Output the [X, Y] coordinate of the center of the cell containing the given text.  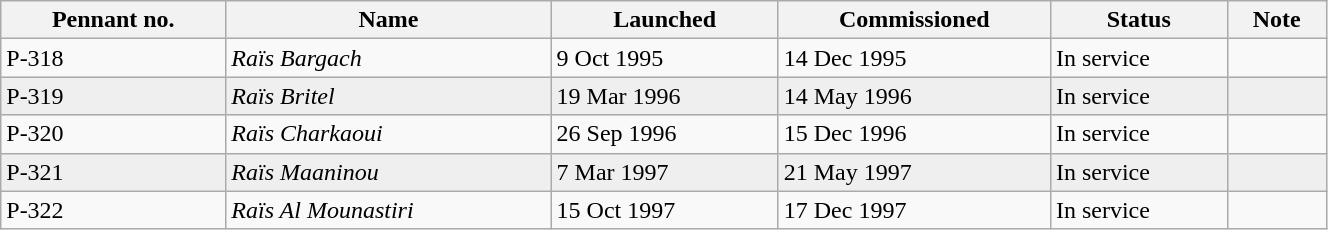
9 Oct 1995 [664, 58]
Note [1276, 20]
Raïs Bargach [388, 58]
14 Dec 1995 [914, 58]
Pennant no. [114, 20]
Raïs Charkaoui [388, 134]
P-318 [114, 58]
P-319 [114, 96]
P-322 [114, 210]
Raïs Al Mounastiri [388, 210]
15 Dec 1996 [914, 134]
7 Mar 1997 [664, 172]
P-321 [114, 172]
19 Mar 1996 [664, 96]
Commissioned [914, 20]
Launched [664, 20]
Name [388, 20]
P-320 [114, 134]
17 Dec 1997 [914, 210]
Raïs Britel [388, 96]
21 May 1997 [914, 172]
Raïs Maaninou [388, 172]
14 May 1996 [914, 96]
15 Oct 1997 [664, 210]
Status [1138, 20]
26 Sep 1996 [664, 134]
